Detect which cell encompasses the target text, then output its (x, y) center coordinate. 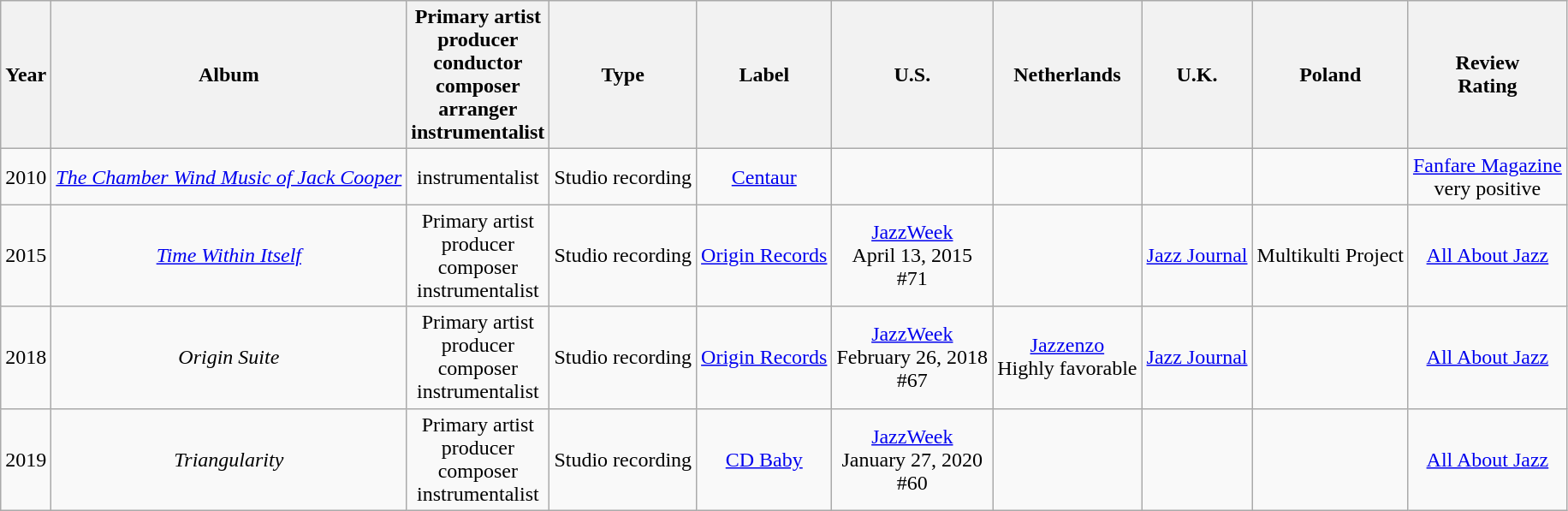
Origin Suite (229, 358)
instrumentalist (478, 176)
ReviewRating (1488, 75)
Poland (1330, 75)
2010 (26, 176)
JazzWeekApril 13, 2015#71 (912, 255)
Centaur (764, 176)
Triangularity (229, 459)
Type (623, 75)
U.S. (912, 75)
U.K. (1197, 75)
Time Within Itself (229, 255)
Primary artistproducerconductorcomposerarrangerinstrumentalist (478, 75)
JazzenzoHighly favorable (1067, 358)
Album (229, 75)
CD Baby (764, 459)
JazzWeekJanuary 27, 2020#60 (912, 459)
The Chamber Wind Music of Jack Cooper (229, 176)
Fanfare Magazinevery positive (1488, 176)
2019 (26, 459)
Label (764, 75)
Multikulti Project (1330, 255)
2015 (26, 255)
2018 (26, 358)
Year (26, 75)
JazzWeekFebruary 26, 2018#67 (912, 358)
Netherlands (1067, 75)
